Determine the (x, y) coordinate at the center of the cell enclosing the given text.  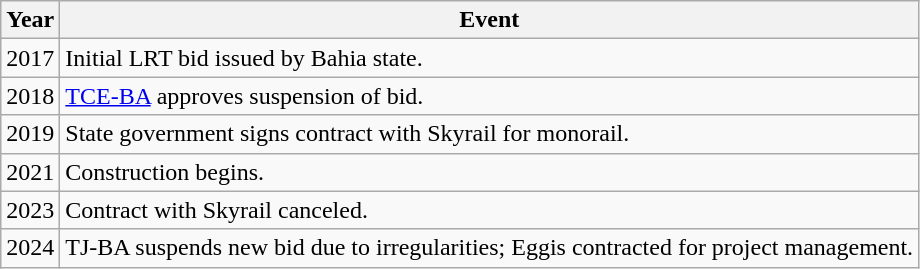
TCE-BA approves suspension of bid. (490, 96)
Year (30, 20)
Event (490, 20)
2023 (30, 210)
Initial LRT bid issued by Bahia state. (490, 58)
TJ-BA suspends new bid due to irregularities; Eggis contracted for project management. (490, 248)
2024 (30, 248)
2018 (30, 96)
2019 (30, 134)
State government signs contract with Skyrail for monorail. (490, 134)
Construction begins. (490, 172)
Contract with Skyrail canceled. (490, 210)
2021 (30, 172)
2017 (30, 58)
